Provide the [x, y] coordinate of the cell's center where the given text is located.  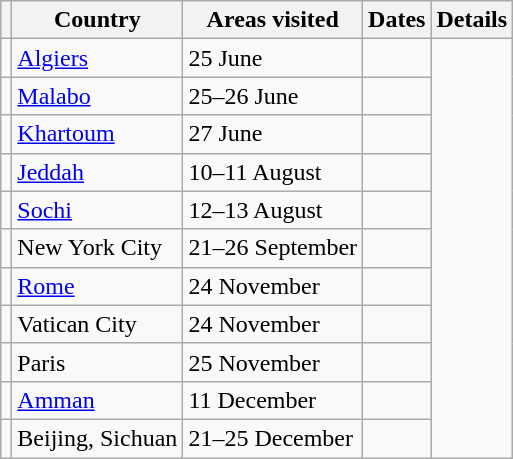
Algiers [98, 58]
New York City [98, 248]
Country [98, 20]
Dates [397, 20]
10–11 August [273, 172]
12–13 August [273, 210]
Vatican City [98, 324]
25–26 June [273, 96]
25 November [273, 362]
21–26 September [273, 248]
Details [472, 20]
25 June [273, 58]
Malabo [98, 96]
Khartoum [98, 134]
Jeddah [98, 172]
27 June [273, 134]
11 December [273, 400]
Paris [98, 362]
Areas visited [273, 20]
Amman [98, 400]
Beijing, Sichuan [98, 438]
Rome [98, 286]
21–25 December [273, 438]
Sochi [98, 210]
